Pinpoint the cell where the given text exists, returning its [X, Y] midpoint coordinate. 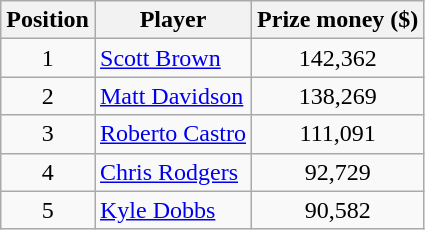
142,362 [338, 58]
Kyle Dobbs [172, 210]
90,582 [338, 210]
Player [172, 20]
92,729 [338, 172]
Position [48, 20]
Prize money ($) [338, 20]
Matt Davidson [172, 96]
Roberto Castro [172, 134]
2 [48, 96]
Chris Rodgers [172, 172]
111,091 [338, 134]
5 [48, 210]
1 [48, 58]
Scott Brown [172, 58]
138,269 [338, 96]
4 [48, 172]
3 [48, 134]
